Extract the [X, Y] coordinate from the center of the cell holding the provided text.  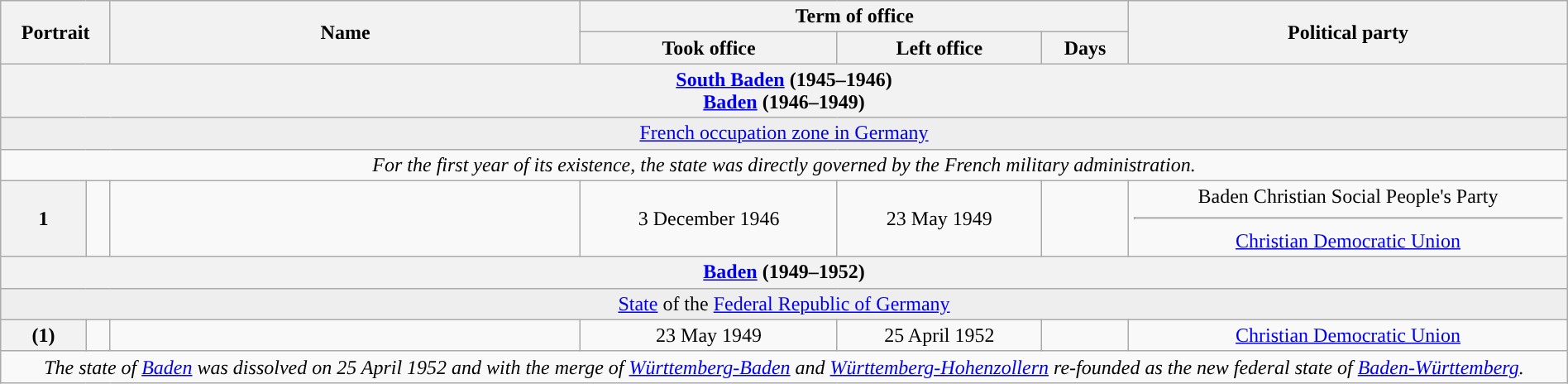
(1) [43, 335]
3 December 1946 [710, 218]
Left office [939, 48]
Christian Democratic Union [1348, 335]
Name [345, 32]
For the first year of its existence, the state was directly governed by the French military administration. [784, 165]
State of the Federal Republic of Germany [784, 304]
25 April 1952 [939, 335]
South Baden (1945–1946)Baden (1946–1949) [784, 91]
Days [1085, 48]
Term of office [855, 17]
1 [43, 218]
Political party [1348, 32]
Baden (1949–1952) [784, 272]
Portrait [56, 32]
Baden Christian Social People's Party Christian Democratic Union [1348, 218]
French occupation zone in Germany [784, 133]
Took office [710, 48]
